Extract the (x, y) coordinate from the center of the cell holding the provided text.  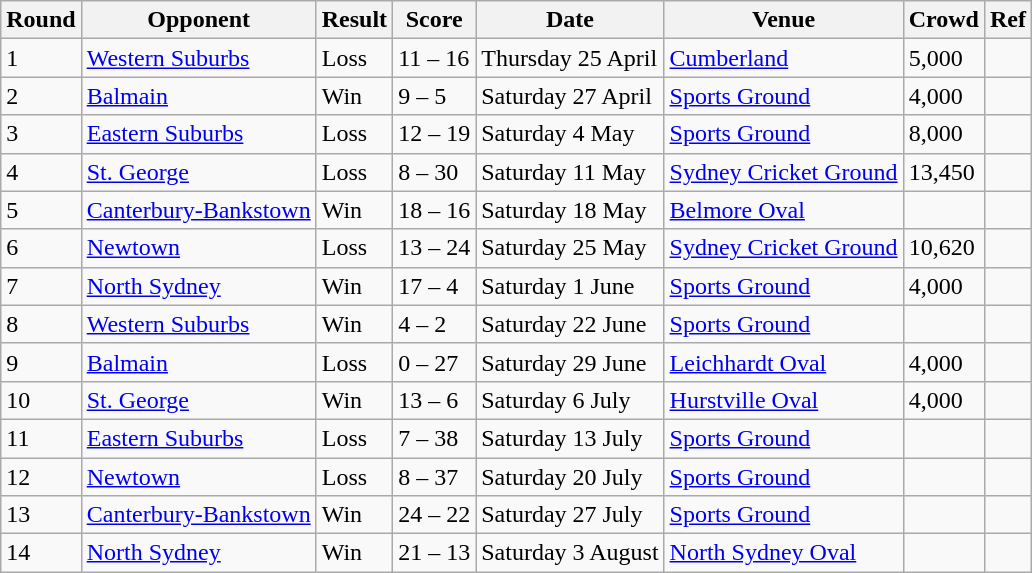
11 (41, 438)
5,000 (944, 58)
9 (41, 362)
Leichhardt Oval (784, 362)
Crowd (944, 20)
14 (41, 553)
21 – 13 (434, 553)
13 – 6 (434, 400)
10,620 (944, 248)
7 – 38 (434, 438)
Saturday 3 August (570, 553)
Thursday 25 April (570, 58)
Saturday 25 May (570, 248)
0 – 27 (434, 362)
9 – 5 (434, 96)
Saturday 18 May (570, 210)
17 – 4 (434, 286)
Saturday 11 May (570, 172)
Saturday 20 July (570, 477)
3 (41, 134)
8,000 (944, 134)
North Sydney Oval (784, 553)
4 – 2 (434, 324)
Date (570, 20)
Cumberland (784, 58)
4 (41, 172)
18 – 16 (434, 210)
8 (41, 324)
13 (41, 515)
1 (41, 58)
Saturday 1 June (570, 286)
Saturday 6 July (570, 400)
Venue (784, 20)
Saturday 13 July (570, 438)
2 (41, 96)
Score (434, 20)
Ref (1008, 20)
5 (41, 210)
13,450 (944, 172)
11 – 16 (434, 58)
Saturday 29 June (570, 362)
Opponent (198, 20)
Belmore Oval (784, 210)
6 (41, 248)
Saturday 4 May (570, 134)
Saturday 27 April (570, 96)
Saturday 27 July (570, 515)
12 (41, 477)
8 – 37 (434, 477)
24 – 22 (434, 515)
Saturday 22 June (570, 324)
8 – 30 (434, 172)
10 (41, 400)
Hurstville Oval (784, 400)
12 – 19 (434, 134)
13 – 24 (434, 248)
7 (41, 286)
Round (41, 20)
Result (354, 20)
